Determine the (x, y) coordinate at the center of the cell enclosing the given text.  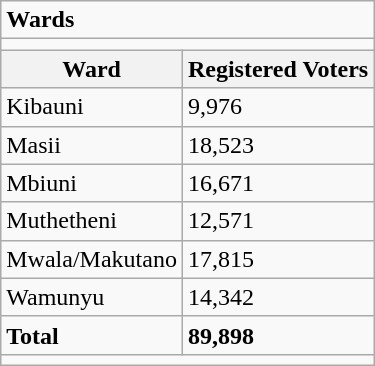
Mbiuni (92, 183)
89,898 (278, 335)
16,671 (278, 183)
17,815 (278, 259)
Total (92, 335)
Registered Voters (278, 69)
14,342 (278, 297)
9,976 (278, 107)
Wamunyu (92, 297)
Wards (188, 20)
12,571 (278, 221)
Ward (92, 69)
Muthetheni (92, 221)
Kibauni (92, 107)
Mwala/Makutano (92, 259)
18,523 (278, 145)
Masii (92, 145)
